Search for the cell housing the specified text and yield its [x, y] center coordinate. 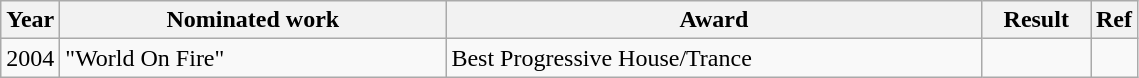
Result [1036, 20]
Award [714, 20]
Ref [1114, 20]
Year [30, 20]
Best Progressive House/Trance [714, 58]
"World On Fire" [253, 58]
2004 [30, 58]
Nominated work [253, 20]
